Scan for the cell matching the given text and deliver its [X, Y] coordinate at center. 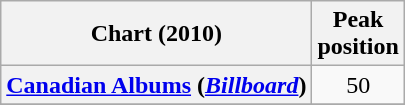
Canadian Albums (Billboard) [156, 85]
50 [358, 85]
Peakposition [358, 34]
Chart (2010) [156, 34]
